Locate the cell with the specified text and output its [x, y] center coordinate. 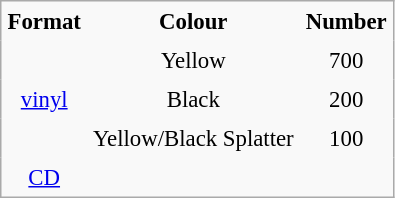
Yellow [194, 60]
vinyl [44, 100]
Number [347, 21]
CD [44, 178]
700 [347, 60]
Format [44, 21]
200 [347, 100]
100 [347, 138]
Colour [194, 21]
Yellow/Black Splatter [194, 138]
Black [194, 100]
